Return the (X, Y) coordinate for the center point of the cell that contains the specified text.  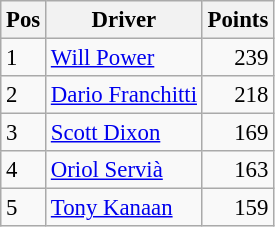
5 (24, 208)
Scott Dixon (124, 133)
Driver (124, 20)
Dario Franchitti (124, 95)
Oriol Servià (124, 170)
2 (24, 95)
239 (238, 58)
159 (238, 208)
3 (24, 133)
Pos (24, 20)
Points (238, 20)
4 (24, 170)
Tony Kanaan (124, 208)
218 (238, 95)
163 (238, 170)
169 (238, 133)
Will Power (124, 58)
1 (24, 58)
